Identify which cell holds the provided text, then report its (X, Y) central coordinate. 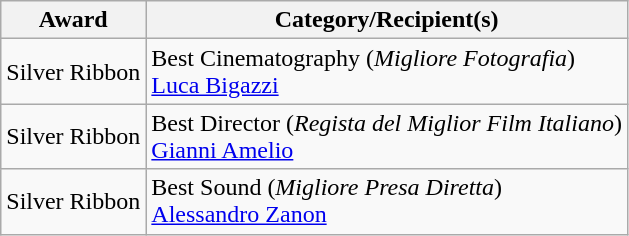
Award (74, 20)
Best Sound (Migliore Presa Diretta)Alessandro Zanon (387, 202)
Best Cinematography (Migliore Fotografia)Luca Bigazzi (387, 72)
Best Director (Regista del Miglior Film Italiano)Gianni Amelio (387, 136)
Category/Recipient(s) (387, 20)
